Output the (X, Y) coordinate of the center of the cell containing the given text.  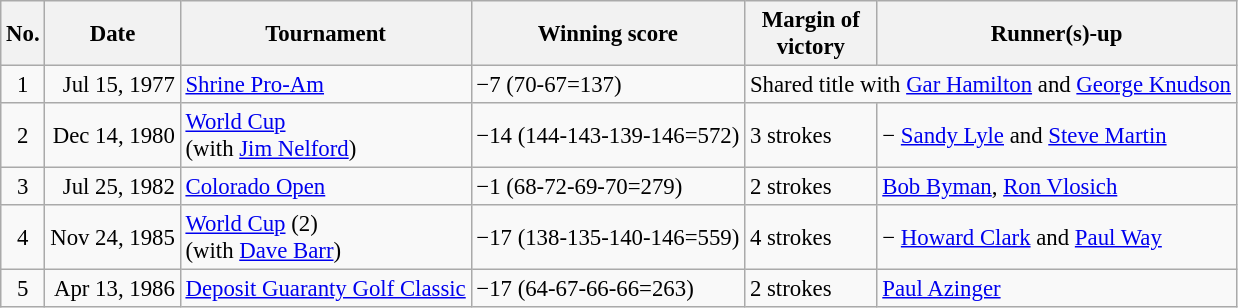
−17 (64-67-66-66=263) (608, 289)
Apr 13, 1986 (112, 289)
World Cup (2)(with Dave Barr) (326, 238)
4 (23, 238)
−14 (144-143-139-146=572) (608, 136)
Runner(s)-up (1056, 34)
3 (23, 187)
Jul 25, 1982 (112, 187)
3 strokes (811, 136)
− Howard Clark and Paul Way (1056, 238)
Deposit Guaranty Golf Classic (326, 289)
4 strokes (811, 238)
Shared title with Gar Hamilton and George Knudson (991, 85)
−7 (70-67=137) (608, 85)
2 (23, 136)
Tournament (326, 34)
Dec 14, 1980 (112, 136)
−17 (138-135-140-146=559) (608, 238)
No. (23, 34)
Shrine Pro-Am (326, 85)
− Sandy Lyle and Steve Martin (1056, 136)
Bob Byman, Ron Vlosich (1056, 187)
5 (23, 289)
Winning score (608, 34)
−1 (68-72-69-70=279) (608, 187)
World Cup(with Jim Nelford) (326, 136)
Paul Azinger (1056, 289)
1 (23, 85)
Date (112, 34)
Margin ofvictory (811, 34)
Nov 24, 1985 (112, 238)
Colorado Open (326, 187)
Jul 15, 1977 (112, 85)
